Locate the cell with the specified text and output its (x, y) center coordinate. 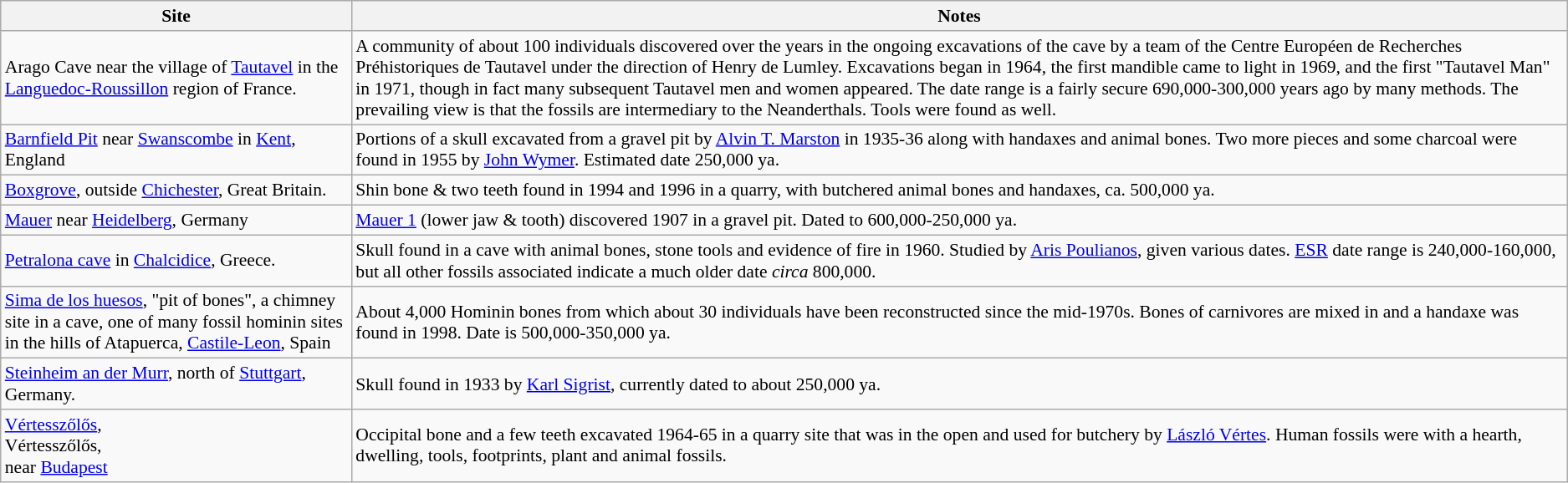
Vértesszőlős,Vértesszőlős,near Budapest (176, 446)
Shin bone & two teeth found in 1994 and 1996 in a quarry, with butchered animal bones and handaxes, ca. 500,000 ya. (958, 191)
Skull found in 1933 by Karl Sigrist, currently dated to about 250,000 ya. (958, 384)
Site (176, 16)
Petralona cave in Chalcidice, Greece. (176, 261)
Mauer 1 (lower jaw & tooth) discovered 1907 in a gravel pit. Dated to 600,000-250,000 ya. (958, 221)
Notes (958, 16)
Sima de los huesos, "pit of bones", a chimney site in a cave, one of many fossil hominin sites in the hills of Atapuerca, Castile-Leon, Spain (176, 323)
Arago Cave near the village of Tautavel in the Languedoc-Roussillon region of France. (176, 78)
Barnfield Pit near Swanscombe in Kent, England (176, 150)
Boxgrove, outside Chichester, Great Britain. (176, 191)
Mauer near Heidelberg, Germany (176, 221)
Steinheim an der Murr, north of Stuttgart, Germany. (176, 384)
